Determine the [x, y] coordinate at the center of the cell enclosing the given text.  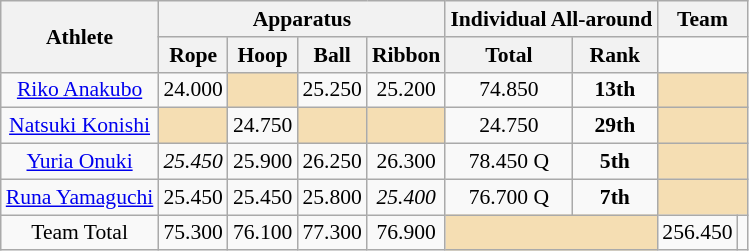
77.300 [332, 233]
5th [614, 162]
25.200 [406, 90]
76.700 Q [508, 197]
26.300 [406, 162]
25.400 [406, 197]
25.900 [262, 162]
256.450 [697, 233]
76.900 [406, 233]
Rank [614, 55]
Individual All-around [551, 19]
Yuria Onuki [80, 162]
Ball [332, 55]
25.250 [332, 90]
Rope [192, 55]
Natsuki Konishi [80, 126]
Riko Anakubo [80, 90]
Team [702, 19]
7th [614, 197]
74.850 [508, 90]
75.300 [192, 233]
Runa Yamaguchi [80, 197]
24.000 [192, 90]
13th [614, 90]
78.450 Q [508, 162]
26.250 [332, 162]
Total [508, 55]
Athlete [80, 36]
Hoop [262, 55]
Ribbon [406, 55]
29th [614, 126]
Team Total [80, 233]
76.100 [262, 233]
Apparatus [302, 19]
25.800 [332, 197]
